Detect which cell encompasses the target text, then output its [x, y] center coordinate. 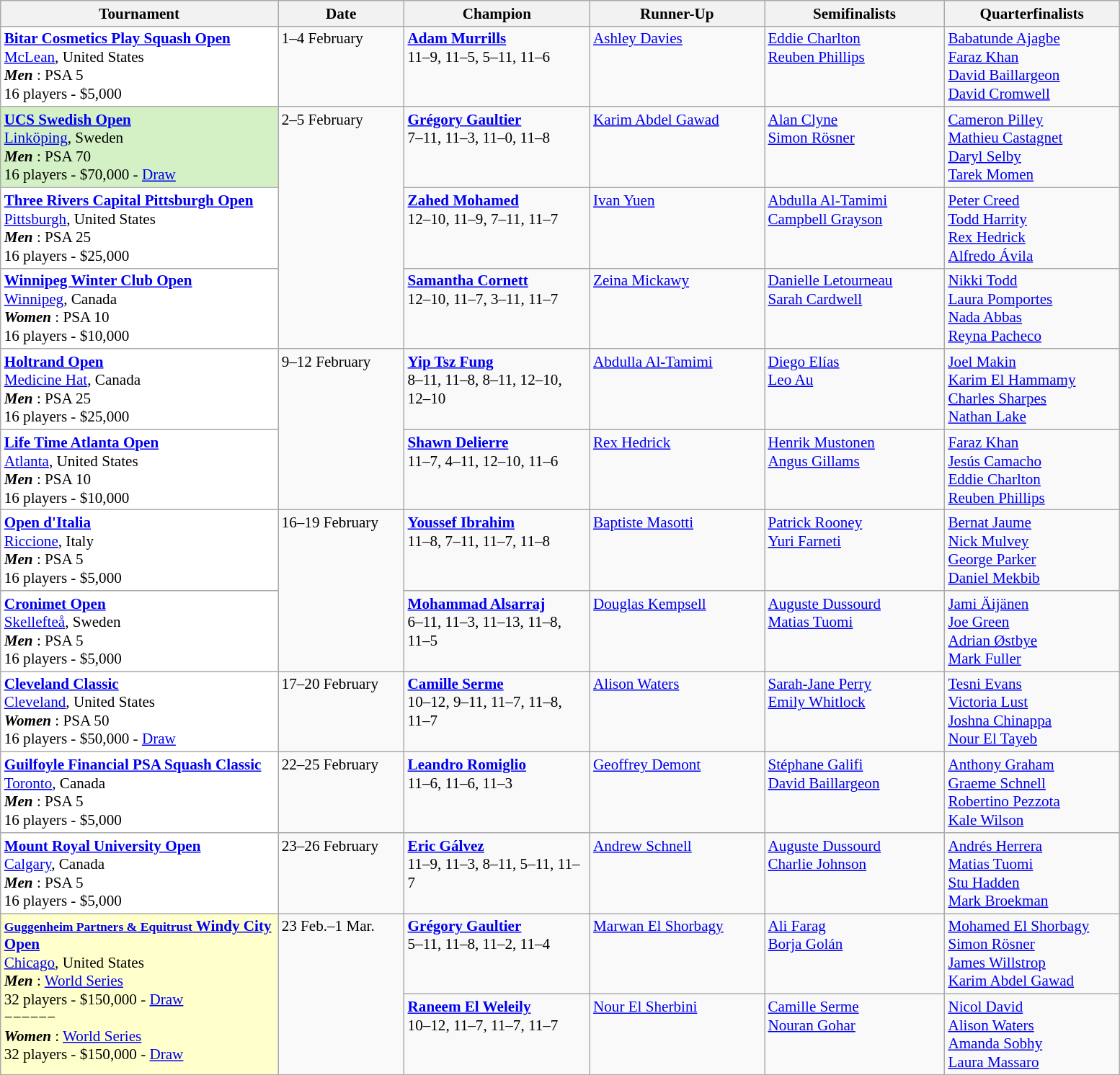
Cronimet Open Skellefteå, Sweden Men : PSA 516 players - $5,000 [140, 631]
Mohamed El Shorbagy Simon Rösner James Willstrop Karim Abdel Gawad [1031, 954]
Eric Gálvez11–9, 11–3, 8–11, 5–11, 11–7 [497, 873]
Joel Makin Karim El Hammamy Charles Sharpes Nathan Lake [1031, 389]
Samantha Cornett12–10, 11–7, 3–11, 11–7 [497, 308]
2–5 February [342, 228]
Life Time Atlanta Open Atlanta, United States Men : PSA 1016 players - $10,000 [140, 470]
Mount Royal University Open Calgary, Canada Men : PSA 516 players - $5,000 [140, 873]
Shawn Delierre11–7, 4–11, 12–10, 11–6 [497, 470]
Douglas Kempsell [677, 631]
Patrick Rooney Yuri Farneti [854, 550]
23 Feb.–1 Mar. [342, 994]
Peter Creed Todd Harrity Rex Hedrick Alfredo Ávila [1031, 228]
Marwan El Shorbagy [677, 954]
Quarterfinalists [1031, 13]
Guilfoyle Financial PSA Squash Classic Toronto, Canada Men : PSA 516 players - $5,000 [140, 793]
Diego Elías Leo Au [854, 389]
Three Rivers Capital Pittsburgh Open Pittsburgh, United States Men : PSA 2516 players - $25,000 [140, 228]
17–20 February [342, 712]
23–26 February [342, 873]
Grégory Gaultier5–11, 11–8, 11–2, 11–4 [497, 954]
Eddie Charlton Reuben Phillips [854, 66]
Cleveland Classic Cleveland, United States Women : PSA 5016 players - $50,000 - Draw [140, 712]
Tournament [140, 13]
Grégory Gaultier7–11, 11–3, 11–0, 11–8 [497, 147]
Sarah-Jane Perry Emily Whitlock [854, 712]
Holtrand Open Medicine Hat, Canada Men : PSA 2516 players - $25,000 [140, 389]
Anthony Graham Graeme Schnell Robertino Pezzota Kale Wilson [1031, 793]
Bitar Cosmetics Play Squash Open McLean, United States Men : PSA 516 players - $5,000 [140, 66]
Andrés Herrera Matias Tuomi Stu Hadden Mark Broekman [1031, 873]
Yip Tsz Fung8–11, 11–8, 8–11, 12–10, 12–10 [497, 389]
Auguste Dussourd Charlie Johnson [854, 873]
Alan Clyne Simon Rösner [854, 147]
Faraz Khan Jesús Camacho Eddie Charlton Reuben Phillips [1031, 470]
22–25 February [342, 793]
Youssef Ibrahim11–8, 7–11, 11–7, 11–8 [497, 550]
Jami Äijänen Joe Green Adrian Østbye Mark Fuller [1031, 631]
Adam Murrills11–9, 11–5, 5–11, 11–6 [497, 66]
Leandro Romiglio11–6, 11–6, 11–3 [497, 793]
Camille Serme10–12, 9–11, 11–7, 11–8, 11–7 [497, 712]
Ashley Davies [677, 66]
Raneem El Weleily10–12, 11–7, 11–7, 11–7 [497, 1035]
Bernat Jaume Nick Mulvey George Parker Daniel Mekbib [1031, 550]
16–19 February [342, 591]
Abdulla Al-Tamimi [677, 389]
Andrew Schnell [677, 873]
Zeina Mickawy [677, 308]
Mohammad Alsarraj6–11, 11–3, 11–13, 11–8, 11–5 [497, 631]
Abdulla Al-Tamimi Campbell Grayson [854, 228]
Henrik Mustonen Angus Gillams [854, 470]
Alison Waters [677, 712]
Zahed Mohamed12–10, 11–9, 7–11, 11–7 [497, 228]
Rex Hedrick [677, 470]
Semifinalists [854, 13]
Ivan Yuen [677, 228]
Stéphane Galifi David Baillargeon [854, 793]
Ali Farag Borja Golán [854, 954]
Nikki Todd Laura Pomportes Nada Abbas Reyna Pacheco [1031, 308]
9–12 February [342, 429]
Nour El Sherbini [677, 1035]
Auguste Dussourd Matias Tuomi [854, 631]
Babatunde Ajagbe Faraz Khan David Baillargeon David Cromwell [1031, 66]
Cameron Pilley Mathieu Castagnet Daryl Selby Tarek Momen [1031, 147]
Baptiste Masotti [677, 550]
Camille Serme Nouran Gohar [854, 1035]
Karim Abdel Gawad [677, 147]
Danielle Letourneau Sarah Cardwell [854, 308]
Nicol David Alison Waters Amanda Sobhy Laura Massaro [1031, 1035]
Open d'Italia Riccione, Italy Men : PSA 516 players - $5,000 [140, 550]
Date [342, 13]
Tesni Evans Victoria Lust Joshna Chinappa Nour El Tayeb [1031, 712]
Runner-Up [677, 13]
Champion [497, 13]
1–4 February [342, 66]
UCS Swedish Open Linköping, Sweden Men : PSA 7016 players - $70,000 - Draw [140, 147]
Geoffrey Demont [677, 793]
Winnipeg Winter Club Open Winnipeg, Canada Women : PSA 1016 players - $10,000 [140, 308]
